Return the [x, y] coordinate for the center point of the cell that contains the specified text.  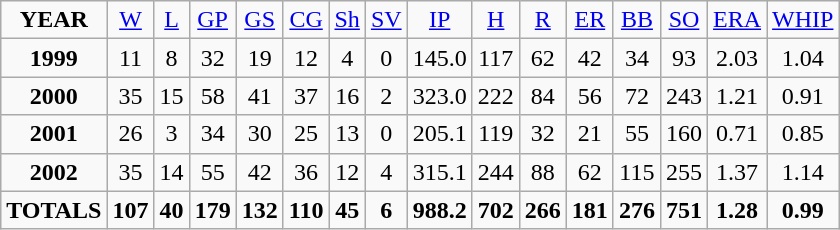
205.1 [440, 134]
BB [636, 20]
119 [496, 134]
41 [260, 96]
15 [172, 96]
25 [306, 134]
R [542, 20]
84 [542, 96]
11 [130, 58]
37 [306, 96]
SO [684, 20]
30 [260, 134]
2001 [54, 134]
1.37 [738, 172]
14 [172, 172]
W [130, 20]
160 [684, 134]
13 [347, 134]
45 [347, 210]
323.0 [440, 96]
255 [684, 172]
GP [212, 20]
SV [386, 20]
2002 [54, 172]
222 [496, 96]
1.21 [738, 96]
702 [496, 210]
19 [260, 58]
21 [590, 134]
988.2 [440, 210]
0.71 [738, 134]
ERA [738, 20]
243 [684, 96]
276 [636, 210]
107 [130, 210]
0.99 [803, 210]
1.28 [738, 210]
132 [260, 210]
244 [496, 172]
8 [172, 58]
YEAR [54, 20]
2000 [54, 96]
ER [590, 20]
1999 [54, 58]
TOTALS [54, 210]
36 [306, 172]
GS [260, 20]
0.85 [803, 134]
58 [212, 96]
1.04 [803, 58]
179 [212, 210]
117 [496, 58]
145.0 [440, 58]
L [172, 20]
2.03 [738, 58]
0.91 [803, 96]
6 [386, 210]
88 [542, 172]
751 [684, 210]
3 [172, 134]
93 [684, 58]
266 [542, 210]
WHIP [803, 20]
2 [386, 96]
115 [636, 172]
26 [130, 134]
Sh [347, 20]
72 [636, 96]
16 [347, 96]
IP [440, 20]
H [496, 20]
40 [172, 210]
315.1 [440, 172]
110 [306, 210]
CG [306, 20]
1.14 [803, 172]
181 [590, 210]
56 [590, 96]
